Extract the (X, Y) coordinate from the center of the cell holding the provided text.  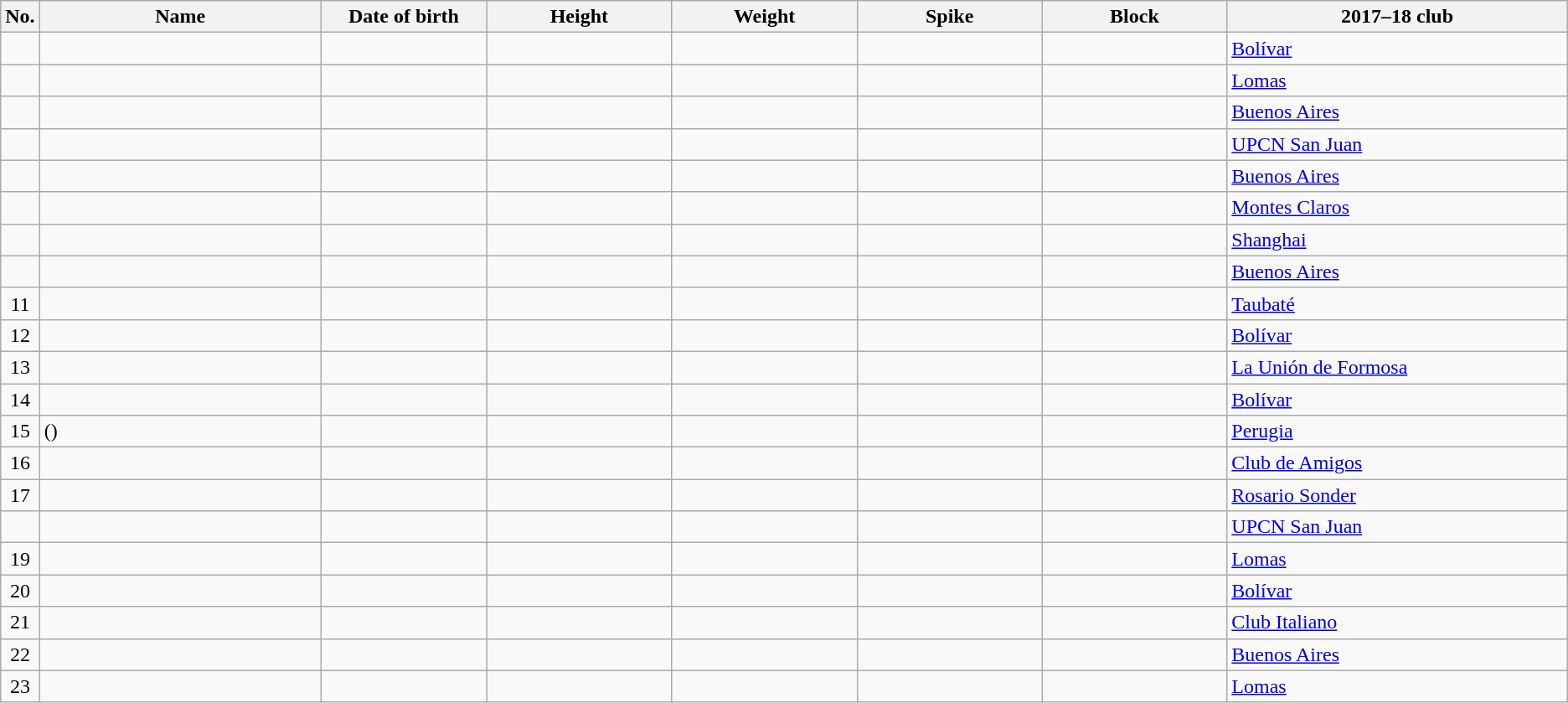
Club Italiano (1397, 623)
12 (20, 335)
23 (20, 686)
() (180, 432)
13 (20, 367)
14 (20, 400)
Rosario Sonder (1397, 495)
Spike (950, 17)
22 (20, 654)
20 (20, 591)
Club de Amigos (1397, 463)
No. (20, 17)
Taubaté (1397, 303)
19 (20, 559)
15 (20, 432)
17 (20, 495)
Weight (764, 17)
21 (20, 623)
2017–18 club (1397, 17)
Height (580, 17)
Date of birth (404, 17)
Perugia (1397, 432)
Montes Claros (1397, 208)
Block (1134, 17)
Shanghai (1397, 240)
Name (180, 17)
11 (20, 303)
16 (20, 463)
La Unión de Formosa (1397, 367)
